Detect which cell encompasses the target text, then output its (x, y) center coordinate. 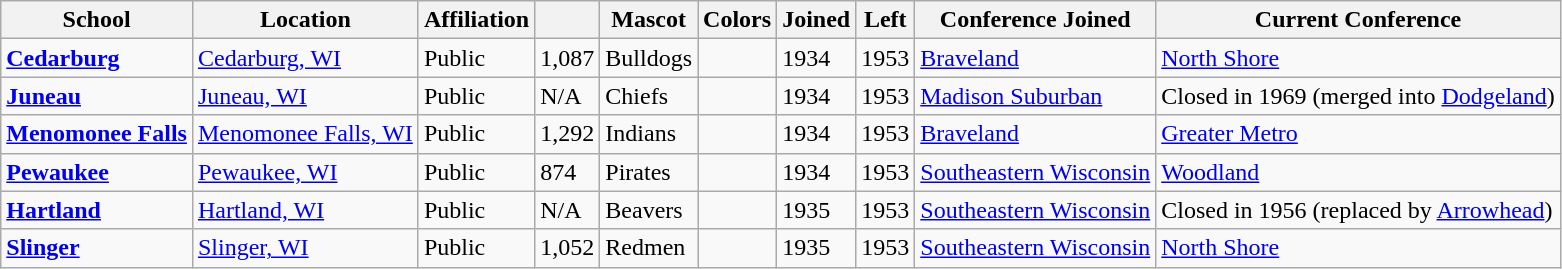
Slinger, WI (305, 248)
1,087 (568, 58)
Location (305, 20)
Bulldogs (649, 58)
Woodland (1358, 172)
Conference Joined (1036, 20)
Redmen (649, 248)
Joined (816, 20)
1,292 (568, 134)
Chiefs (649, 96)
Pewaukee (97, 172)
Cedarburg, WI (305, 58)
Madison Suburban (1036, 96)
Affiliation (476, 20)
Juneau (97, 96)
Menomonee Falls, WI (305, 134)
Left (886, 20)
Hartland (97, 210)
Closed in 1969 (merged into Dodgeland) (1358, 96)
Pewaukee, WI (305, 172)
1,052 (568, 248)
Current Conference (1358, 20)
Menomonee Falls (97, 134)
Greater Metro (1358, 134)
874 (568, 172)
Cedarburg (97, 58)
Mascot (649, 20)
Beavers (649, 210)
Slinger (97, 248)
Indians (649, 134)
Hartland, WI (305, 210)
Pirates (649, 172)
School (97, 20)
Juneau, WI (305, 96)
Closed in 1956 (replaced by Arrowhead) (1358, 210)
Colors (738, 20)
